Locate the cell with the specified text and output its (x, y) center coordinate. 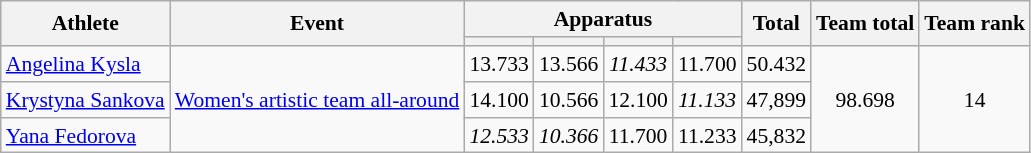
14 (974, 100)
11.133 (708, 100)
Team rank (974, 24)
Event (318, 24)
10.566 (568, 100)
Athlete (86, 24)
Total (776, 24)
11.433 (638, 64)
11.700 (708, 64)
14.100 (498, 100)
Apparatus (602, 19)
13.566 (568, 64)
Team total (865, 24)
Women's artistic team all-around (318, 100)
98.698 (865, 100)
50.432 (776, 64)
12.100 (638, 100)
13.733 (498, 64)
Angelina Kysla (86, 64)
Krystyna Sankova (86, 100)
47,899 (776, 100)
